Search for the cell housing the specified text and yield its (X, Y) center coordinate. 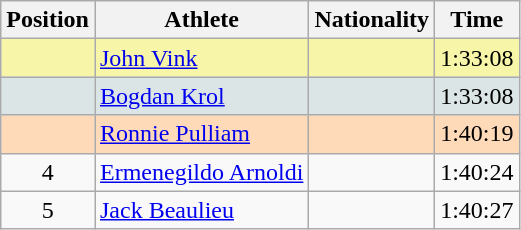
Athlete (201, 20)
1:40:27 (477, 210)
Bogdan Krol (201, 96)
4 (48, 172)
1:40:19 (477, 134)
Time (477, 20)
Ermenegildo Arnoldi (201, 172)
5 (48, 210)
Ronnie Pulliam (201, 134)
John Vink (201, 58)
Position (48, 20)
1:40:24 (477, 172)
Jack Beaulieu (201, 210)
Nationality (372, 20)
